Find where the given text appears and provide that cell's center as [X, Y] coordinate. 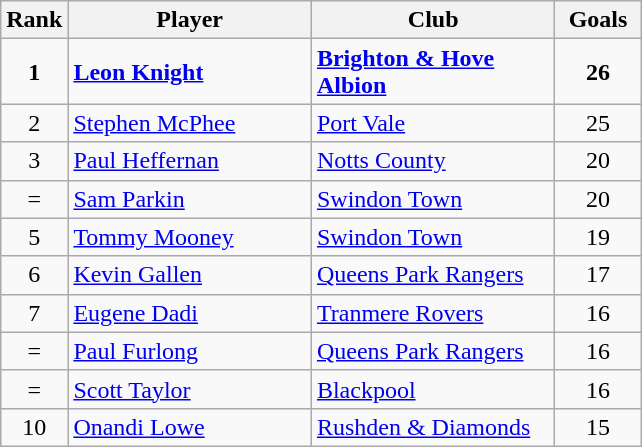
19 [598, 237]
2 [34, 123]
Goals [598, 20]
Tranmere Rovers [433, 313]
Rank [34, 20]
Sam Parkin [190, 199]
1 [34, 72]
17 [598, 275]
Port Vale [433, 123]
Leon Knight [190, 72]
Scott Taylor [190, 389]
Eugene Dadi [190, 313]
7 [34, 313]
10 [34, 427]
6 [34, 275]
Stephen McPhee [190, 123]
Paul Heffernan [190, 161]
Onandi Lowe [190, 427]
Paul Furlong [190, 351]
Blackpool [433, 389]
26 [598, 72]
Brighton & Hove Albion [433, 72]
Player [190, 20]
25 [598, 123]
15 [598, 427]
Kevin Gallen [190, 275]
Rushden & Diamonds [433, 427]
5 [34, 237]
3 [34, 161]
Notts County [433, 161]
Club [433, 20]
Tommy Mooney [190, 237]
